Extract the (x, y) coordinate from the center of the cell holding the provided text.  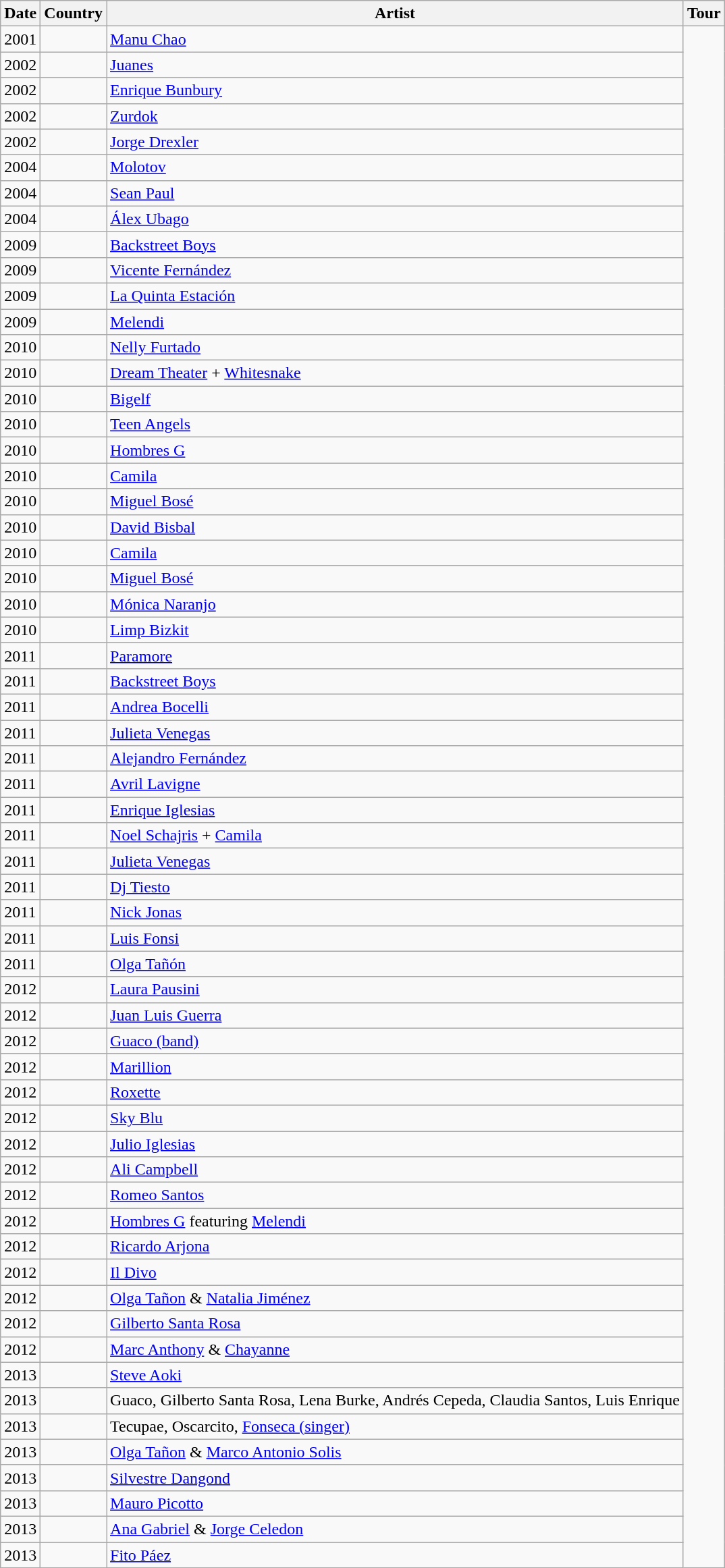
Fito Páez (396, 1555)
Hombres G (396, 450)
Enrique Iglesias (396, 810)
Dj Tiesto (396, 887)
Mauro Picotto (396, 1503)
Olga Tañon & Marco Antonio Solis (396, 1452)
Date (20, 13)
Vicente Fernández (396, 270)
Alejandro Fernández (396, 759)
Bigelf (396, 399)
Limp Bizkit (396, 630)
Gilberto Santa Rosa (396, 1324)
Mónica Naranjo (396, 604)
Tour (703, 13)
La Quinta Estación (396, 296)
Sky Blu (396, 1118)
Laura Pausini (396, 990)
Noel Schajris + Camila (396, 836)
Silvestre Dangond (396, 1478)
Olga Tañón (396, 964)
Juanes (396, 65)
Guaco (band) (396, 1041)
Teen Angels (396, 425)
Zurdok (396, 116)
Il Divo (396, 1272)
Marc Anthony & Chayanne (396, 1349)
Nick Jonas (396, 913)
Luis Fonsi (396, 938)
Sean Paul (396, 193)
Guaco, Gilberto Santa Rosa, Lena Burke, Andrés Cepeda, Claudia Santos, Luis Enrique (396, 1401)
Nelly Furtado (396, 348)
Dream Theater + Whitesnake (396, 373)
Juan Luis Guerra (396, 1015)
Molotov (396, 167)
Melendi (396, 322)
Marillion (396, 1066)
Enrique Bunbury (396, 90)
Olga Tañon & Natalia Jiménez (396, 1298)
Julio Iglesias (396, 1144)
Avril Lavigne (396, 784)
Ricardo Arjona (396, 1247)
Artist (396, 13)
Manu Chao (396, 39)
Romeo Santos (396, 1195)
Hombres G featuring Melendi (396, 1221)
Andrea Bocelli (396, 707)
Steve Aoki (396, 1375)
David Bisbal (396, 527)
Roxette (396, 1092)
Paramore (396, 655)
Jorge Drexler (396, 142)
Ali Campbell (396, 1170)
2001 (20, 39)
Ana Gabriel & Jorge Celedon (396, 1529)
Tecupae, Oscarcito, Fonseca (singer) (396, 1426)
Álex Ubago (396, 219)
Country (74, 13)
